Capture the cell that displays the provided text and extract its [x, y] central coordinate. 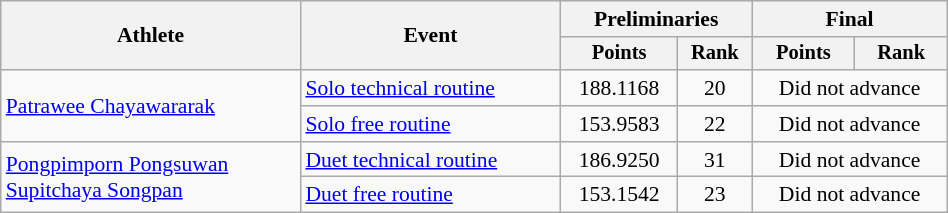
Duet technical routine [430, 160]
Solo technical routine [430, 88]
Patrawee Chayawararak [151, 106]
Solo free routine [430, 124]
20 [715, 88]
Athlete [151, 36]
188.1168 [618, 88]
153.9583 [618, 124]
186.9250 [618, 160]
Preliminaries [656, 19]
Final [850, 19]
Pongpimporn PongsuwanSupitchaya Songpan [151, 178]
Duet free routine [430, 195]
31 [715, 160]
153.1542 [618, 195]
22 [715, 124]
23 [715, 195]
Event [430, 36]
